Capture the cell that displays the provided text and extract its (X, Y) central coordinate. 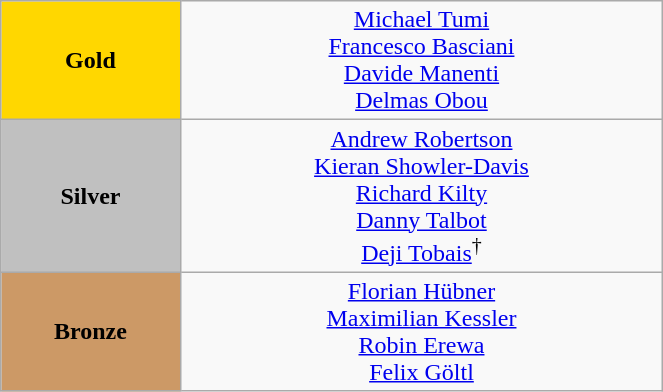
Andrew RobertsonKieran Showler-DavisRichard KiltyDanny TalbotDeji Tobais† (422, 196)
Gold (90, 60)
Florian HübnerMaximilian KesslerRobin ErewaFelix Göltl (422, 332)
Michael TumiFrancesco BascianiDavide ManentiDelmas Obou (422, 60)
Bronze (90, 332)
Silver (90, 196)
